Capture the cell that displays the provided text and extract its (X, Y) central coordinate. 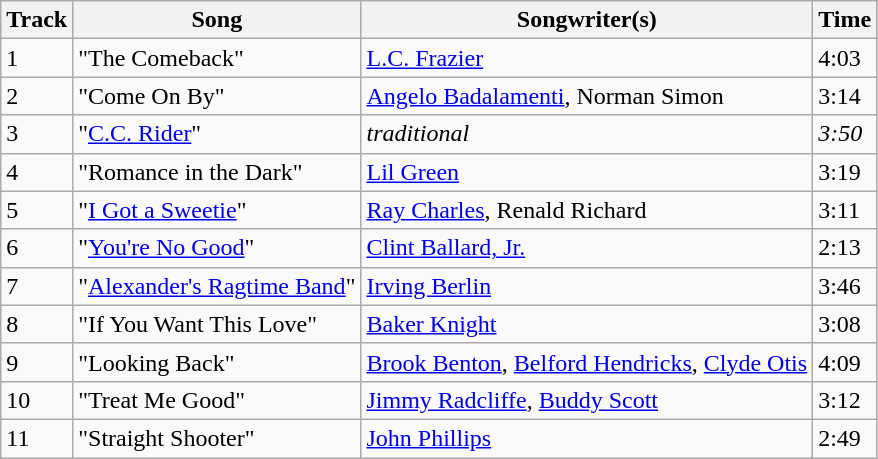
Jimmy Radcliffe, Buddy Scott (587, 400)
9 (37, 362)
5 (37, 210)
"Romance in the Dark" (217, 172)
3:14 (845, 96)
Baker Knight (587, 324)
Angelo Badalamenti, Norman Simon (587, 96)
3 (37, 134)
John Phillips (587, 438)
traditional (587, 134)
4:09 (845, 362)
3:11 (845, 210)
"Treat Me Good" (217, 400)
2:49 (845, 438)
4:03 (845, 58)
"Straight Shooter" (217, 438)
"Looking Back" (217, 362)
"You're No Good" (217, 248)
"The Comeback" (217, 58)
7 (37, 286)
11 (37, 438)
6 (37, 248)
Brook Benton, Belford Hendricks, Clyde Otis (587, 362)
Time (845, 20)
L.C. Frazier (587, 58)
Song (217, 20)
3:12 (845, 400)
3:46 (845, 286)
"I Got a Sweetie" (217, 210)
Songwriter(s) (587, 20)
Ray Charles, Renald Richard (587, 210)
2 (37, 96)
3:50 (845, 134)
Irving Berlin (587, 286)
2:13 (845, 248)
"Come On By" (217, 96)
Track (37, 20)
3:08 (845, 324)
Clint Ballard, Jr. (587, 248)
3:19 (845, 172)
1 (37, 58)
8 (37, 324)
"C.C. Rider" (217, 134)
"Alexander's Ragtime Band" (217, 286)
Lil Green (587, 172)
4 (37, 172)
10 (37, 400)
"If You Want This Love" (217, 324)
